Extract the [x, y] coordinate from the center of the cell holding the provided text.  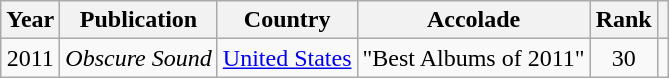
30 [624, 58]
Country [287, 20]
Year [30, 20]
2011 [30, 58]
Obscure Sound [139, 58]
United States [287, 58]
Accolade [474, 20]
Rank [624, 20]
"Best Albums of 2011" [474, 58]
Publication [139, 20]
